Capture the cell that displays the provided text and extract its [x, y] central coordinate. 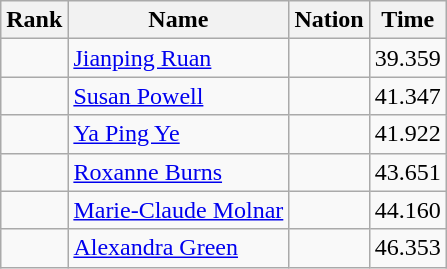
41.922 [408, 134]
Roxanne Burns [178, 172]
Marie-Claude Molnar [178, 210]
Ya Ping Ye [178, 134]
Alexandra Green [178, 248]
Time [408, 20]
44.160 [408, 210]
41.347 [408, 96]
Name [178, 20]
Jianping Ruan [178, 58]
39.359 [408, 58]
46.353 [408, 248]
Susan Powell [178, 96]
43.651 [408, 172]
Nation [329, 20]
Rank [34, 20]
